Return (x, y) of the center of cell containing provided text 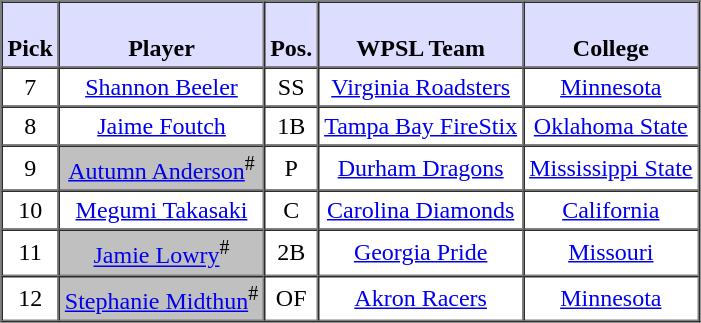
WPSL Team (420, 35)
2B (291, 252)
Pick (30, 35)
College (610, 35)
OF (291, 298)
Mississippi State (610, 168)
Akron Racers (420, 298)
7 (30, 88)
Carolina Diamonds (420, 210)
8 (30, 126)
12 (30, 298)
Virginia Roadsters (420, 88)
Durham Dragons (420, 168)
Missouri (610, 252)
Tampa Bay FireStix (420, 126)
Player (162, 35)
Pos. (291, 35)
California (610, 210)
P (291, 168)
Megumi Takasaki (162, 210)
C (291, 210)
Oklahoma State (610, 126)
Jamie Lowry# (162, 252)
SS (291, 88)
Jaime Foutch (162, 126)
10 (30, 210)
Shannon Beeler (162, 88)
Autumn Anderson# (162, 168)
1B (291, 126)
Georgia Pride (420, 252)
11 (30, 252)
9 (30, 168)
Stephanie Midthun# (162, 298)
